Output the [X, Y] coordinate of the center of the cell containing the given text.  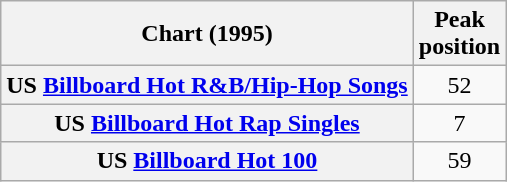
US Billboard Hot R&B/Hip-Hop Songs [207, 85]
52 [459, 85]
7 [459, 123]
US Billboard Hot 100 [207, 161]
Chart (1995) [207, 34]
Peakposition [459, 34]
59 [459, 161]
US Billboard Hot Rap Singles [207, 123]
